From the cell containing the given text, extract its center point as (X, Y) coordinate. 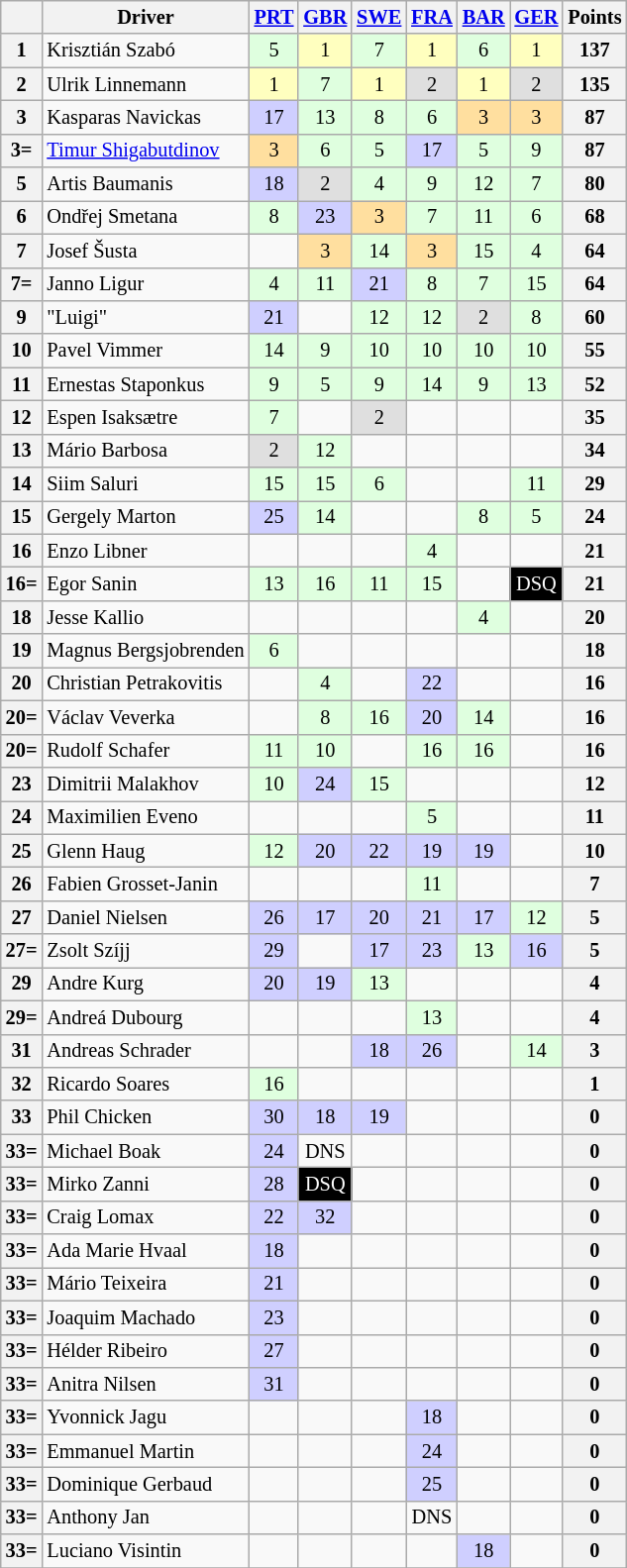
Zsolt Szíjj (145, 951)
Ondřej Smetana (145, 217)
Rudolf Schafer (145, 751)
52 (594, 384)
Craig Lomax (145, 1217)
60 (594, 317)
Mário Barbosa (145, 451)
Yvonnick Jagu (145, 1417)
137 (594, 51)
28 (274, 1184)
Hélder Ribeiro (145, 1351)
Emmanuel Martin (145, 1451)
Dimitrii Malakhov (145, 784)
Maximilien Eveno (145, 817)
Anthony Jan (145, 1517)
Phil Chicken (145, 1117)
Egor Sanin (145, 583)
Glenn Haug (145, 851)
Andreá Dubourg (145, 1017)
27= (22, 951)
Joaquim Machado (145, 1317)
35 (594, 417)
16= (22, 583)
29= (22, 1017)
Timur Shigabutdinov (145, 151)
BAR (483, 17)
Artis Baumanis (145, 184)
Ada Marie Hvaal (145, 1251)
Points (594, 17)
135 (594, 84)
Mário Teixeira (145, 1284)
Václav Veverka (145, 717)
GBR (325, 17)
Driver (145, 17)
Krisztián Szabó (145, 51)
Luciano Visintin (145, 1551)
33 (22, 1117)
Espen Isaksætre (145, 417)
Jesse Kallio (145, 617)
FRA (432, 17)
Christian Petrakovitis (145, 683)
Magnus Bergsjobrenden (145, 651)
Andre Kurg (145, 984)
Ricardo Soares (145, 1084)
Fabien Grosset-Janin (145, 884)
Dominique Gerbaud (145, 1484)
Josef Šusta (145, 251)
SWE (378, 17)
Daniel Nielsen (145, 917)
Michael Boak (145, 1151)
Mirko Zanni (145, 1184)
Janno Ligur (145, 284)
Enzo Libner (145, 551)
"Luigi" (145, 317)
Siim Saluri (145, 484)
GER (537, 17)
7= (22, 284)
80 (594, 184)
30 (274, 1117)
Pavel Vimmer (145, 351)
3= (22, 151)
68 (594, 217)
Kasparas Navickas (145, 117)
Andreas Schrader (145, 1051)
PRT (274, 17)
34 (594, 451)
Ernestas Staponkus (145, 384)
55 (594, 351)
Gergely Marton (145, 517)
Anitra Nilsen (145, 1384)
Ulrik Linnemann (145, 84)
